Return the (X, Y) coordinate for the center point of the cell that contains the specified text.  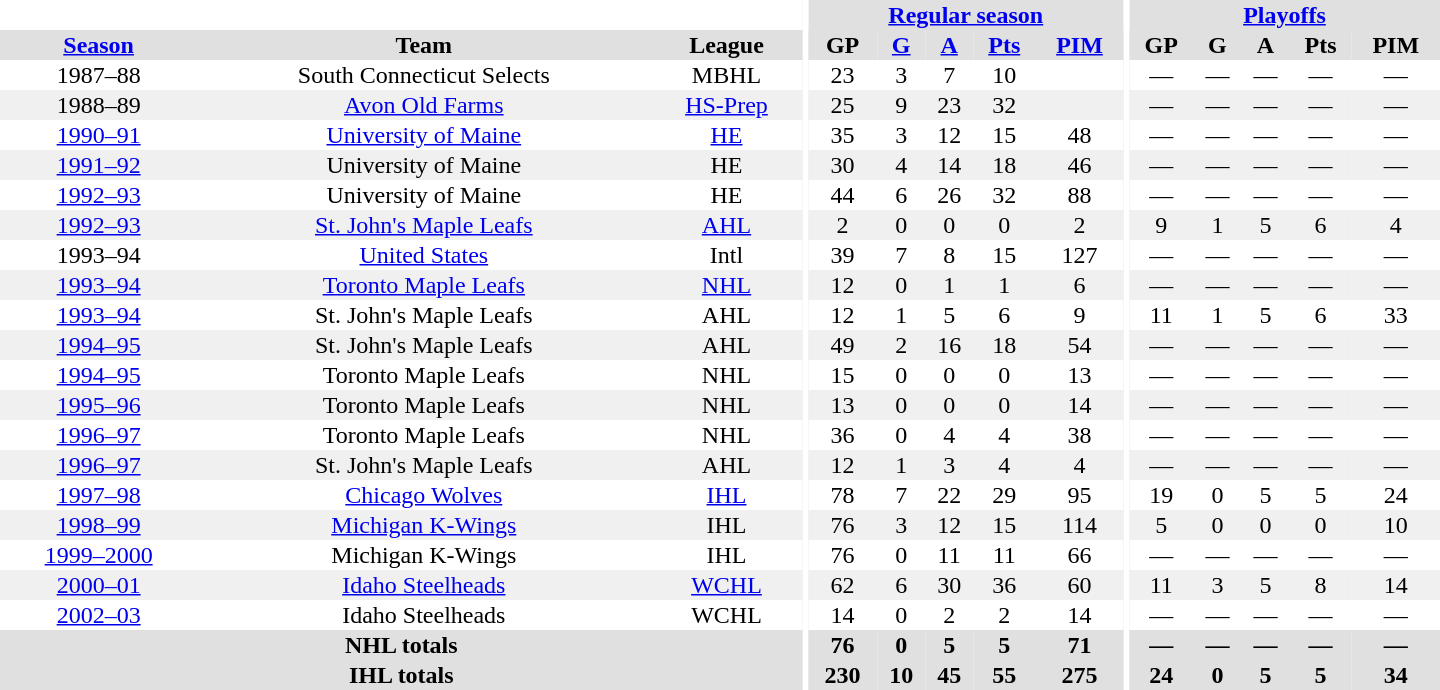
Team (424, 45)
35 (842, 135)
62 (842, 585)
League (726, 45)
114 (1079, 525)
IHL totals (402, 675)
60 (1079, 585)
66 (1079, 555)
230 (842, 675)
1991–92 (98, 165)
2002–03 (98, 615)
1990–91 (98, 135)
Playoffs (1284, 15)
33 (1396, 315)
1988–89 (98, 105)
95 (1079, 495)
1999–2000 (98, 555)
34 (1396, 675)
MBHL (726, 75)
88 (1079, 195)
1995–96 (98, 405)
19 (1162, 495)
2000–01 (98, 585)
1987–88 (98, 75)
United States (424, 255)
NHL totals (402, 645)
1997–98 (98, 495)
54 (1079, 345)
275 (1079, 675)
Avon Old Farms (424, 105)
Intl (726, 255)
25 (842, 105)
39 (842, 255)
HS-Prep (726, 105)
26 (949, 195)
38 (1079, 435)
16 (949, 345)
127 (1079, 255)
Regular season (966, 15)
45 (949, 675)
Season (98, 45)
22 (949, 495)
44 (842, 195)
55 (1004, 675)
1998–99 (98, 525)
78 (842, 495)
71 (1079, 645)
46 (1079, 165)
Chicago Wolves (424, 495)
49 (842, 345)
48 (1079, 135)
29 (1004, 495)
South Connecticut Selects (424, 75)
